From the cell containing the given text, extract its center point as (x, y) coordinate. 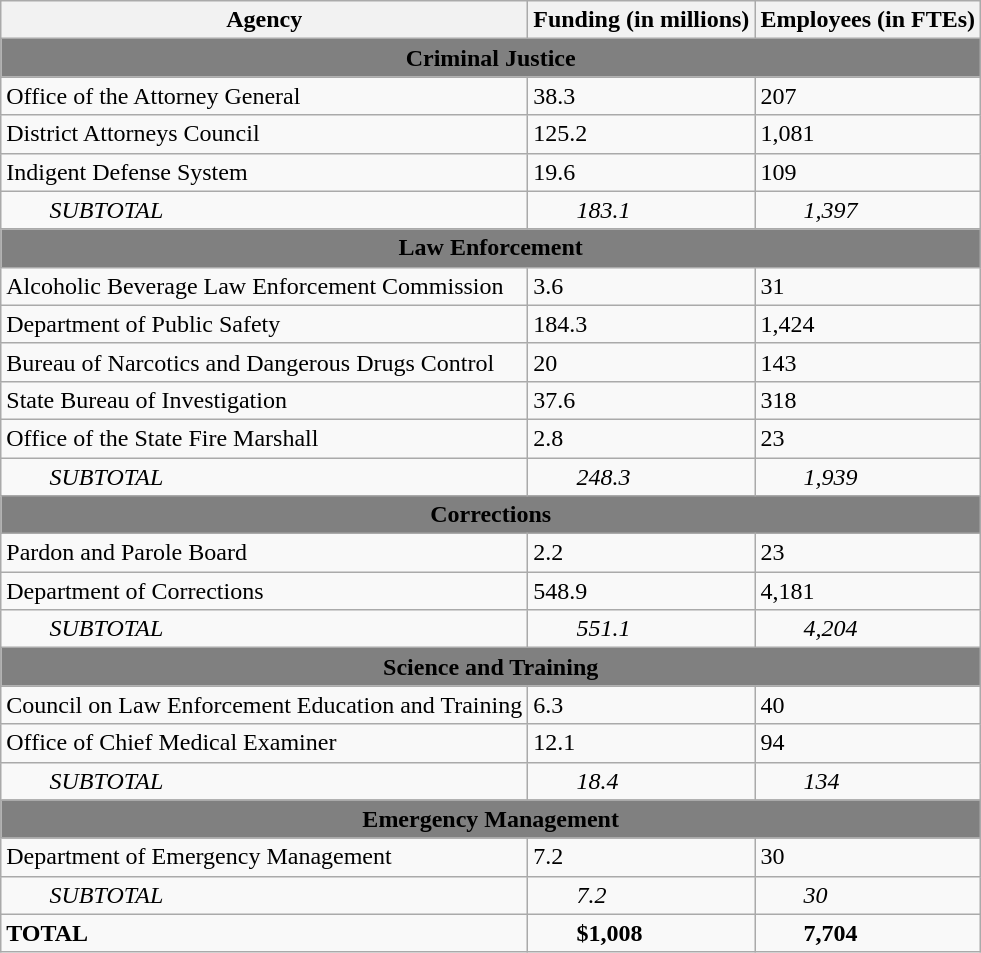
1,939 (868, 477)
6.3 (642, 705)
548.9 (642, 591)
37.6 (642, 400)
Department of Emergency Management (264, 857)
District Attorneys Council (264, 134)
Office of the State Fire Marshall (264, 438)
1,397 (868, 210)
TOTAL (264, 933)
4,204 (868, 629)
Indigent Defense System (264, 172)
1,424 (868, 324)
Office of the Attorney General (264, 96)
3.6 (642, 286)
184.3 (642, 324)
Funding (in millions) (642, 20)
2.8 (642, 438)
Corrections (491, 515)
109 (868, 172)
Criminal Justice (491, 58)
Pardon and Parole Board (264, 553)
12.1 (642, 743)
1,081 (868, 134)
Science and Training (491, 667)
4,181 (868, 591)
Law Enforcement (491, 248)
Department of Public Safety (264, 324)
19.6 (642, 172)
40 (868, 705)
318 (868, 400)
143 (868, 362)
7,704 (868, 933)
State Bureau of Investigation (264, 400)
Emergency Management (491, 819)
18.4 (642, 781)
31 (868, 286)
134 (868, 781)
Council on Law Enforcement Education and Training (264, 705)
551.1 (642, 629)
125.2 (642, 134)
Alcoholic Beverage Law Enforcement Commission (264, 286)
248.3 (642, 477)
207 (868, 96)
20 (642, 362)
Employees (in FTEs) (868, 20)
38.3 (642, 96)
Office of Chief Medical Examiner (264, 743)
Department of Corrections (264, 591)
183.1 (642, 210)
2.2 (642, 553)
Bureau of Narcotics and Dangerous Drugs Control (264, 362)
$1,008 (642, 933)
94 (868, 743)
Agency (264, 20)
